Detect which cell encompasses the target text, then output its (x, y) center coordinate. 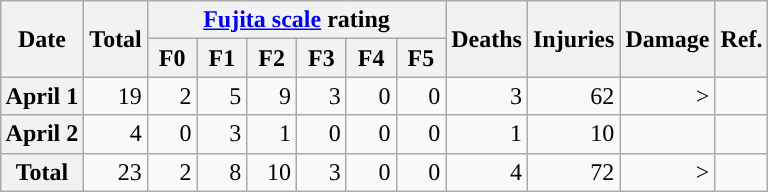
F4 (371, 58)
Date (42, 39)
F2 (272, 58)
Damage (668, 39)
F3 (322, 58)
Ref. (742, 39)
F5 (421, 58)
62 (573, 96)
23 (116, 172)
Injuries (573, 39)
8 (222, 172)
Fujita scale rating (296, 20)
April 1 (42, 96)
F1 (222, 58)
19 (116, 96)
F0 (172, 58)
Deaths (487, 39)
April 2 (42, 134)
72 (573, 172)
9 (272, 96)
5 (222, 96)
